Capture the cell that displays the provided text and extract its [x, y] central coordinate. 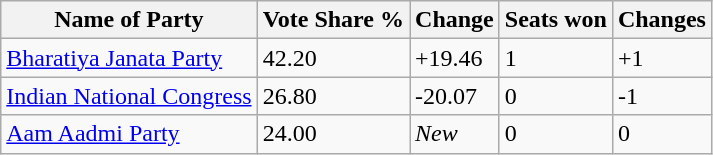
42.20 [333, 58]
Bharatiya Janata Party [129, 58]
24.00 [333, 134]
+1 [662, 58]
1 [556, 58]
Seats won [556, 20]
Vote Share % [333, 20]
Name of Party [129, 20]
New [455, 134]
26.80 [333, 96]
Indian National Congress [129, 96]
Aam Aadmi Party [129, 134]
-1 [662, 96]
Change [455, 20]
+19.46 [455, 58]
Changes [662, 20]
-20.07 [455, 96]
